Detect which cell encompasses the target text, then output its (x, y) center coordinate. 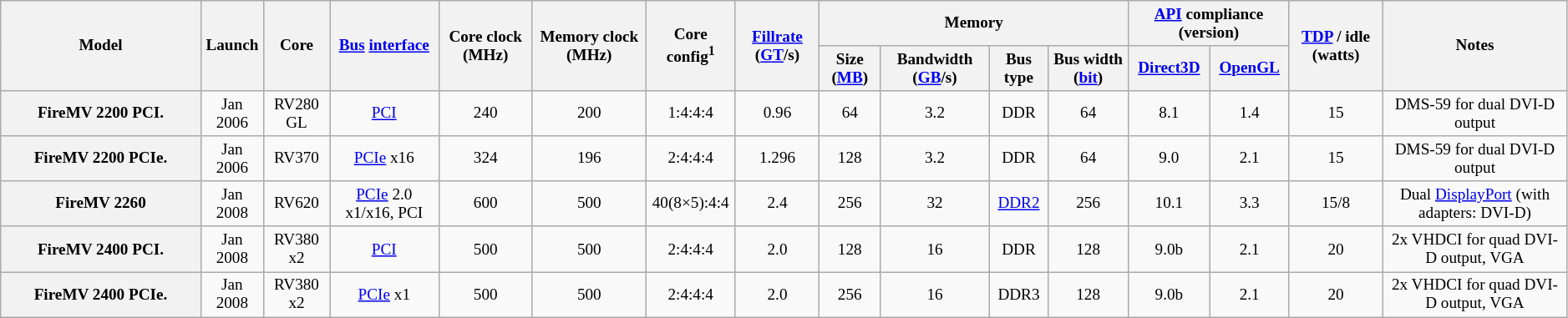
TDP / idle (watts) (1336, 46)
600 (485, 204)
Core (296, 46)
Bus width (bit) (1088, 68)
15/8 (1336, 204)
RV370 (296, 159)
8.1 (1170, 114)
RV280 GL (296, 114)
0.96 (777, 114)
DDR3 (1018, 294)
240 (485, 114)
Memory (974, 23)
FireMV 2400 PCIe. (101, 294)
Memory clock (MHz) (589, 46)
FireMV 2400 PCI. (101, 249)
Dual DisplayPort (with adapters: DVI-D) (1475, 204)
3.3 (1250, 204)
9.0 (1170, 159)
Bus type (1018, 68)
Launch (232, 46)
RV620 (296, 204)
Core clock (MHz) (485, 46)
Model (101, 46)
FireMV 2200 PCIe. (101, 159)
Direct3D (1170, 68)
API compliance (version) (1210, 23)
Bandwidth (GB/s) (936, 68)
200 (589, 114)
1.4 (1250, 114)
10.1 (1170, 204)
PCIe x16 (384, 159)
OpenGL (1250, 68)
FireMV 2260 (101, 204)
Size (MB) (850, 68)
FireMV 2200 PCI. (101, 114)
1:4:4:4 (690, 114)
Notes (1475, 46)
324 (485, 159)
Bus interface (384, 46)
40(8×5):4:4 (690, 204)
196 (589, 159)
2.4 (777, 204)
Fillrate (GT/s) (777, 46)
1.296 (777, 159)
32 (936, 204)
DDR2 (1018, 204)
PCIe 2.0 x1/x16, PCI (384, 204)
PCIe x1 (384, 294)
Core config1 (690, 46)
